Provide the (x, y) coordinate of the cell's center where the given text is located.  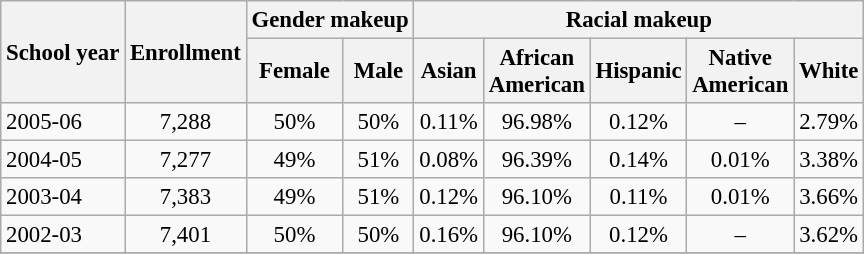
0.08% (448, 160)
7,277 (186, 160)
0.14% (638, 160)
2003-04 (63, 197)
Racial makeup (639, 20)
3.38% (829, 160)
3.66% (829, 197)
2002-03 (63, 235)
Male (378, 72)
7,288 (186, 122)
Gender makeup (330, 20)
Enrollment (186, 52)
2004-05 (63, 160)
Female (294, 72)
Asian (448, 72)
7,401 (186, 235)
School year (63, 52)
96.39% (536, 160)
African American (536, 72)
2005-06 (63, 122)
2.79% (829, 122)
Native American (740, 72)
3.62% (829, 235)
Hispanic (638, 72)
0.16% (448, 235)
96.98% (536, 122)
White (829, 72)
7,383 (186, 197)
